Detect which cell encompasses the target text, then output its [X, Y] center coordinate. 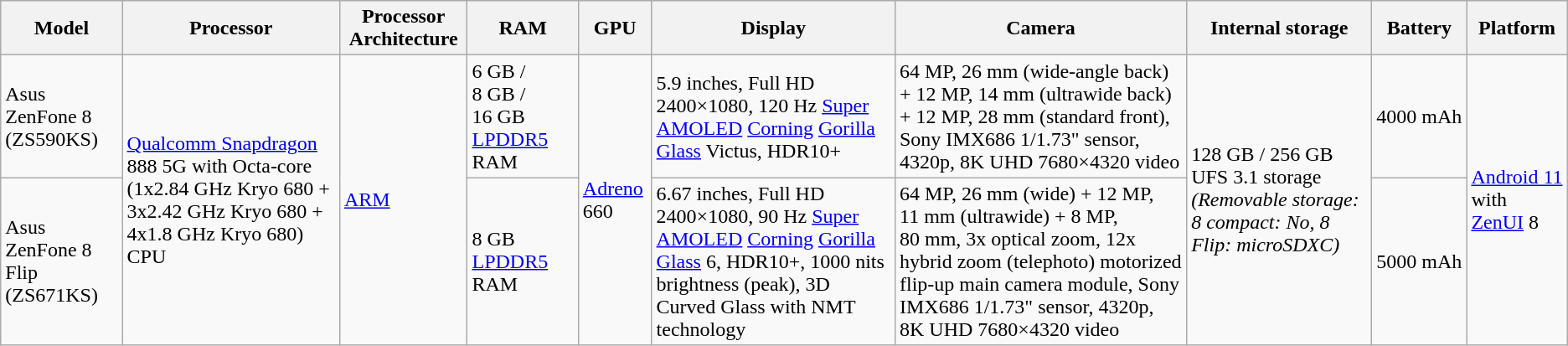
GPU [615, 28]
8 GB LPDDR5 RAM [523, 261]
Camera [1040, 28]
Internal storage [1280, 28]
Asus ZenFone 8 (ZS590KS) [62, 116]
6.67 inches, Full HD 2400×1080, 90 Hz Super AMOLED Corning Gorilla Glass 6, HDR10+, 1000 nits brightness (peak), 3D Curved Glass with NMT technology [773, 261]
6 GB / 8 GB / 16 GB LPDDR5 RAM [523, 116]
Android 11 with ZenUI 8 [1517, 200]
Processor [231, 28]
Display [773, 28]
Processor Architecture [404, 28]
128 GB / 256 GB UFS 3.1 storage (Removable storage: 8 compact: No, 8 Flip: microSDXC) [1280, 200]
Platform [1517, 28]
Asus ZenFone 8 Flip (ZS671KS) [62, 261]
5000 mAh [1419, 261]
Qualcomm Snapdragon 888 5G with Octa-core (1x2.84 GHz Kryo 680 + 3x2.42 GHz Kryo 680 + 4x1.8 GHz Kryo 680) CPU [231, 200]
Model [62, 28]
ARM [404, 200]
4000 mAh [1419, 116]
RAM [523, 28]
5.9 inches, Full HD 2400×1080, 120 Hz Super AMOLED Corning Gorilla Glass Victus, HDR10+ [773, 116]
Battery [1419, 28]
Adreno 660 [615, 200]
